Return the [X, Y] coordinate for the center point of the cell that contains the specified text.  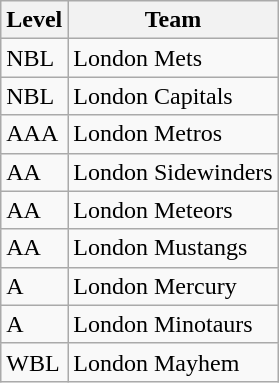
London Sidewinders [173, 172]
Team [173, 20]
London Minotaurs [173, 324]
London Capitals [173, 96]
WBL [34, 362]
London Meteors [173, 210]
London Mercury [173, 286]
London Metros [173, 134]
London Mayhem [173, 362]
AAA [34, 134]
London Mustangs [173, 248]
Level [34, 20]
London Mets [173, 58]
